Capture the cell that displays the provided text and extract its [x, y] central coordinate. 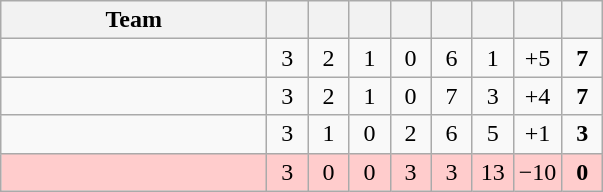
5 [492, 134]
+4 [538, 96]
13 [492, 172]
+5 [538, 58]
−10 [538, 172]
+1 [538, 134]
Team [134, 20]
